Scan for the cell matching the given text and deliver its [X, Y] coordinate at center. 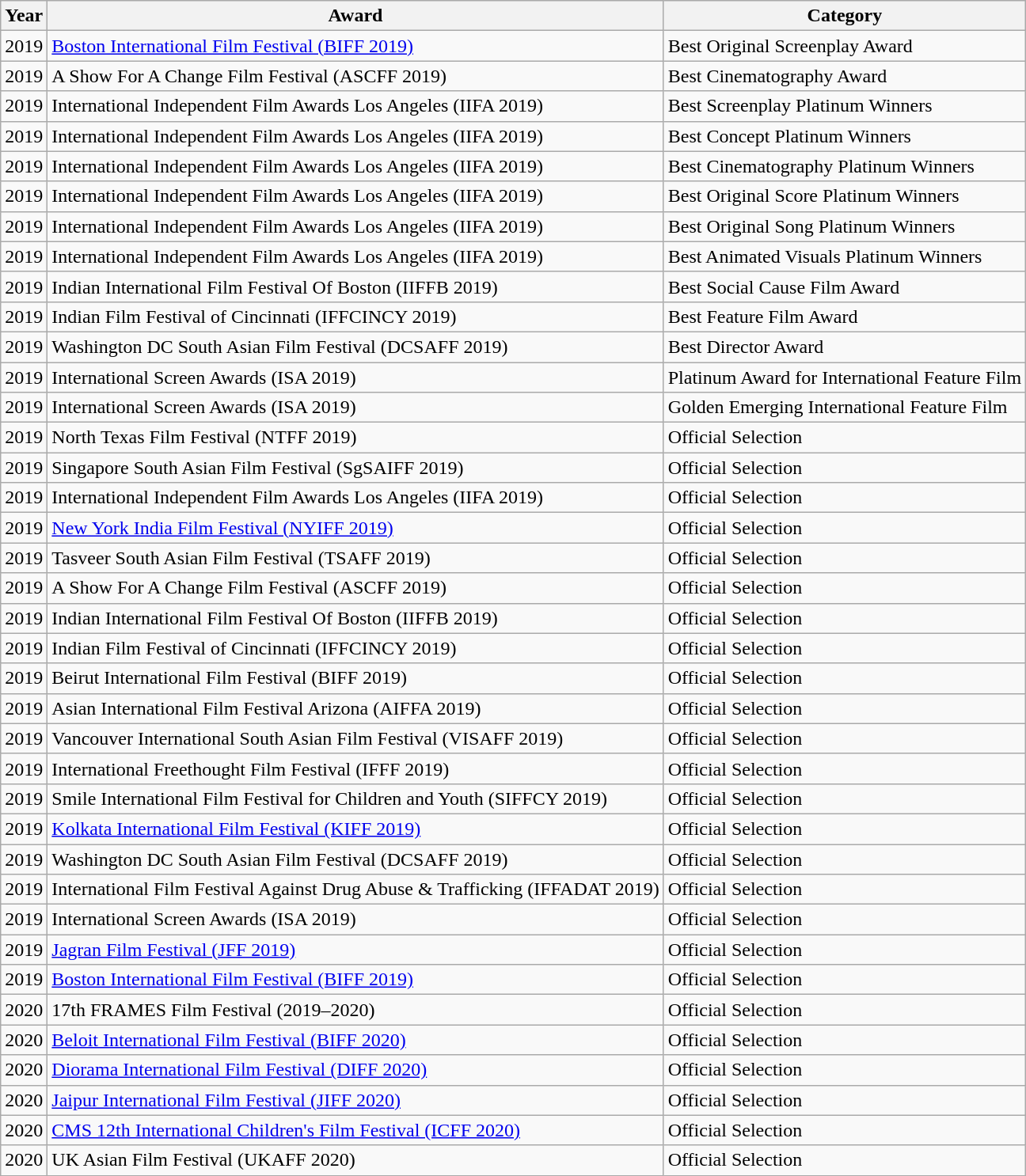
Golden Emerging International Feature Film [844, 408]
Best Original Score Platinum Winners [844, 196]
Award [355, 16]
Singapore South Asian Film Festival (SgSAIFF 2019) [355, 468]
Year [24, 16]
17th FRAMES Film Festival (2019–2020) [355, 1010]
Best Animated Visuals Platinum Winners [844, 256]
Best Feature Film Award [844, 317]
Asian International Film Festival Arizona (AIFFA 2019) [355, 708]
International Film Festival Against Drug Abuse & Trafficking (IFFADAT 2019) [355, 890]
Best Original Screenplay Award [844, 46]
Best Concept Platinum Winners [844, 136]
Diorama International Film Festival (DIFF 2020) [355, 1070]
Best Cinematography Platinum Winners [844, 166]
Beirut International Film Festival (BIFF 2019) [355, 678]
UK Asian Film Festival (UKAFF 2020) [355, 1160]
Beloit International Film Festival (BIFF 2020) [355, 1040]
CMS 12th International Children's Film Festival (ICFF 2020) [355, 1130]
Jaipur International Film Festival (JIFF 2020) [355, 1100]
New York India Film Festival (NYIFF 2019) [355, 528]
Best Cinematography Award [844, 76]
Platinum Award for International Feature Film [844, 377]
Smile International Film Festival for Children and Youth (SIFFCY 2019) [355, 799]
Tasveer South Asian Film Festival (TSAFF 2019) [355, 558]
Best Social Cause Film Award [844, 286]
Kolkata International Film Festival (KIFF 2019) [355, 829]
Best Director Award [844, 347]
Jagran Film Festival (JFF 2019) [355, 950]
Category [844, 16]
Vancouver International South Asian Film Festival (VISAFF 2019) [355, 738]
North Texas Film Festival (NTFF 2019) [355, 438]
International Freethought Film Festival (IFFF 2019) [355, 768]
Best Original Song Platinum Winners [844, 226]
Best Screenplay Platinum Winners [844, 106]
